Search for the cell housing the specified text and yield its [X, Y] center coordinate. 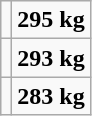
293 kg [51, 58]
295 kg [51, 20]
283 kg [51, 96]
